Return the (X, Y) coordinate for the center point of the cell that contains the specified text.  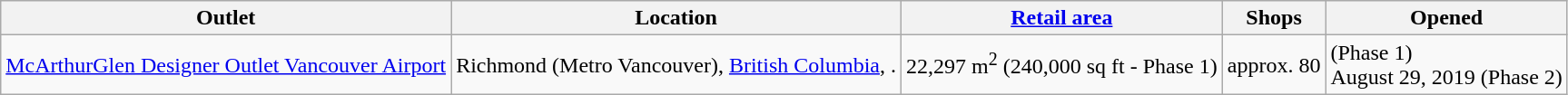
approx. 80 (1274, 65)
(Phase 1) August 29, 2019 (Phase 2) (1446, 65)
22,297 m2 (240,000 sq ft - Phase 1) (1061, 65)
McArthurGlen Designer Outlet Vancouver Airport (226, 65)
Shops (1274, 18)
Outlet (226, 18)
Location (676, 18)
Richmond (Metro Vancouver), British Columbia, . (676, 65)
Opened (1446, 18)
Retail area (1061, 18)
